Pinpoint the cell where the given text exists, returning its [x, y] midpoint coordinate. 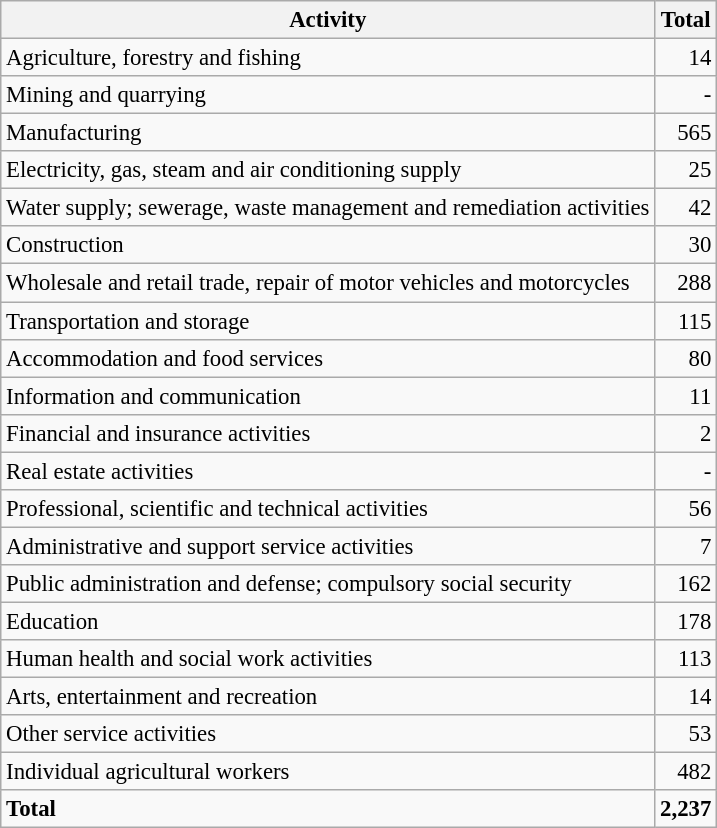
Construction [328, 245]
2 [686, 433]
25 [686, 170]
Real estate activities [328, 471]
Transportation and storage [328, 321]
Accommodation and food services [328, 358]
Activity [328, 20]
Information and communication [328, 396]
Manufacturing [328, 133]
Water supply; sewerage, waste management and remediation activities [328, 208]
53 [686, 734]
115 [686, 321]
Human health and social work activities [328, 659]
178 [686, 621]
Public administration and defense; compulsory social security [328, 584]
288 [686, 283]
80 [686, 358]
Professional, scientific and technical activities [328, 509]
162 [686, 584]
565 [686, 133]
56 [686, 509]
Other service activities [328, 734]
Mining and quarrying [328, 95]
2,237 [686, 809]
Individual agricultural workers [328, 772]
482 [686, 772]
11 [686, 396]
Education [328, 621]
42 [686, 208]
Agriculture, forestry and fishing [328, 58]
7 [686, 546]
Financial and insurance activities [328, 433]
113 [686, 659]
Electricity, gas, steam and air conditioning supply [328, 170]
30 [686, 245]
Administrative and support service activities [328, 546]
Arts, entertainment and recreation [328, 697]
Wholesale and retail trade, repair of motor vehicles and motorcycles [328, 283]
